Return [x, y] of the center of cell containing provided text 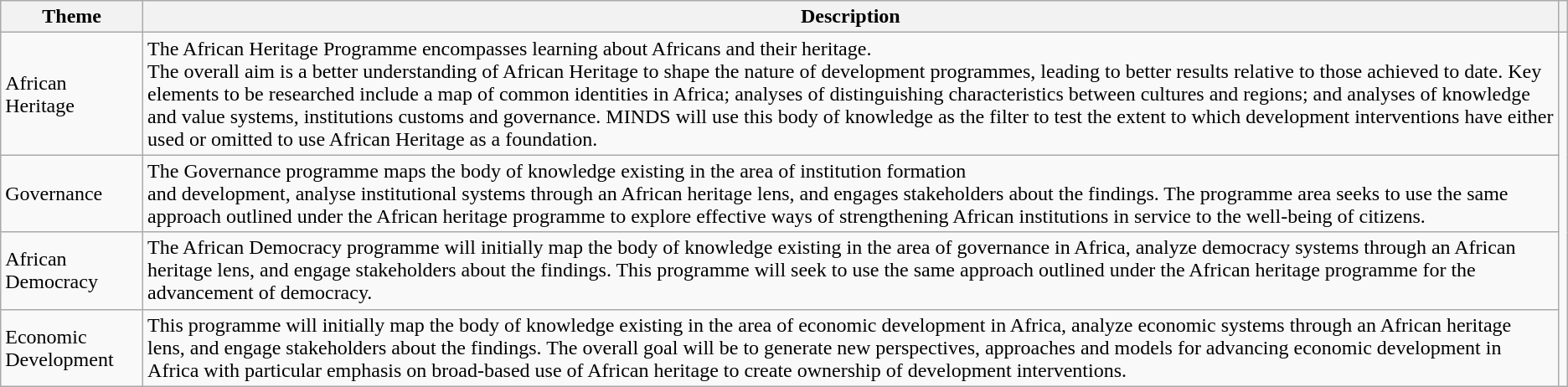
Economic Development [72, 348]
African Heritage [72, 94]
Theme [72, 17]
Description [851, 17]
African Democracy [72, 271]
Governance [72, 193]
